Return [X, Y] of the center of cell containing provided text 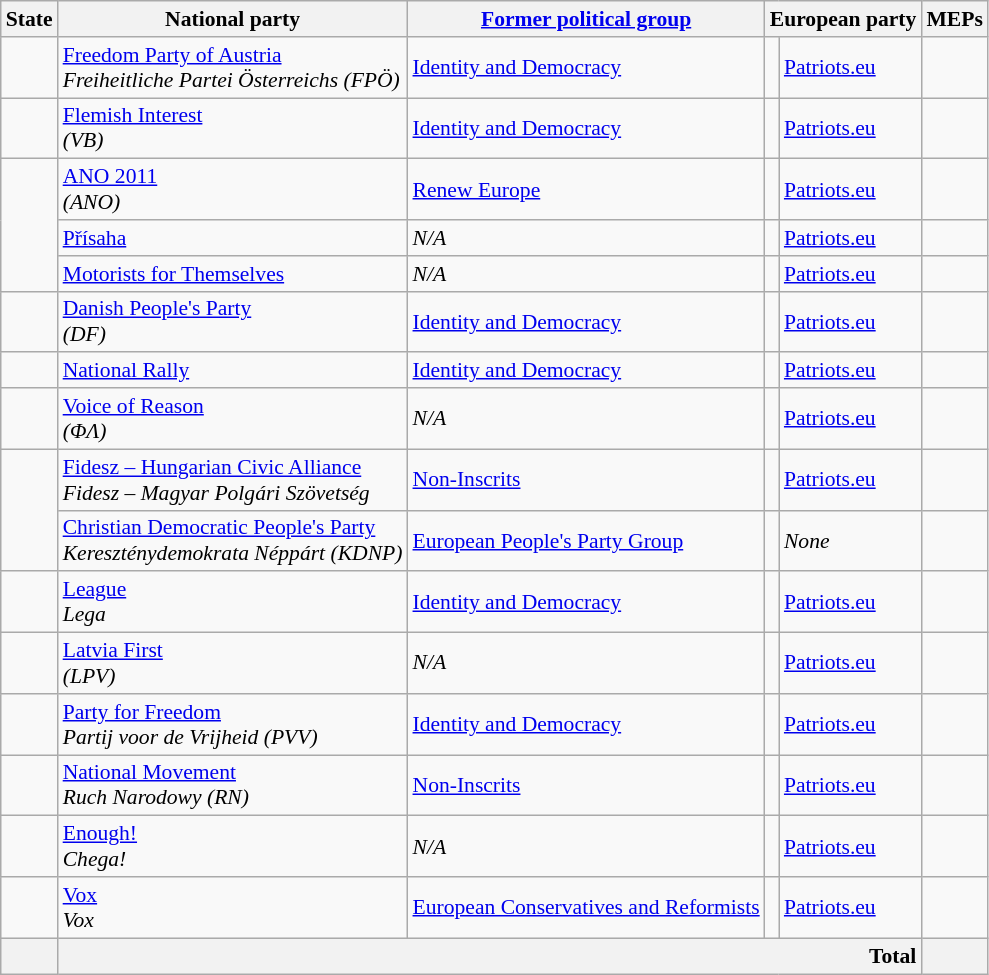
Christian Democratic People's PartyKereszténydemokrata Néppárt (KDNP) [233, 540]
National Rally [233, 371]
Former political group [586, 19]
Flemish Interest (VB) [233, 128]
European Conservatives and Reformists [586, 908]
European People's Party Group [586, 540]
ANO 2011 (ANO) [233, 190]
European party [844, 19]
MEPs [954, 19]
Přísaha [233, 238]
VoxVox [233, 908]
Motorists for Themselves [233, 274]
Total [490, 956]
Renew Europe [586, 190]
Danish People's Party (DF) [233, 322]
National party [233, 19]
National MovementRuch Narodowy (RN) [233, 786]
Party for FreedomPartij voor de Vrijheid (PVV) [233, 724]
Enough!Chega! [233, 846]
Voice of Reason (ΦΛ) [233, 418]
Latvia First (LPV) [233, 664]
None [850, 540]
State [30, 19]
Freedom Party of AustriaFreiheitliche Partei Österreichs (FPÖ) [233, 68]
Fidesz – Hungarian Civic AllianceFidesz – Magyar Polgári Szövetség [233, 480]
LeagueLega [233, 602]
